From the cell containing the given text, extract its center point as [X, Y] coordinate. 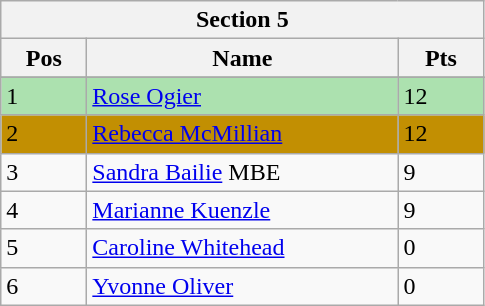
4 [44, 210]
Section 5 [242, 20]
1 [44, 96]
Marianne Kuenzle [242, 210]
Pos [44, 58]
Caroline Whitehead [242, 248]
5 [44, 248]
Pts [441, 58]
6 [44, 286]
2 [44, 134]
Name [242, 58]
Yvonne Oliver [242, 286]
Sandra Bailie MBE [242, 172]
Rebecca McMillian [242, 134]
3 [44, 172]
Rose Ogier [242, 96]
